Return [x, y] of the center of cell containing provided text 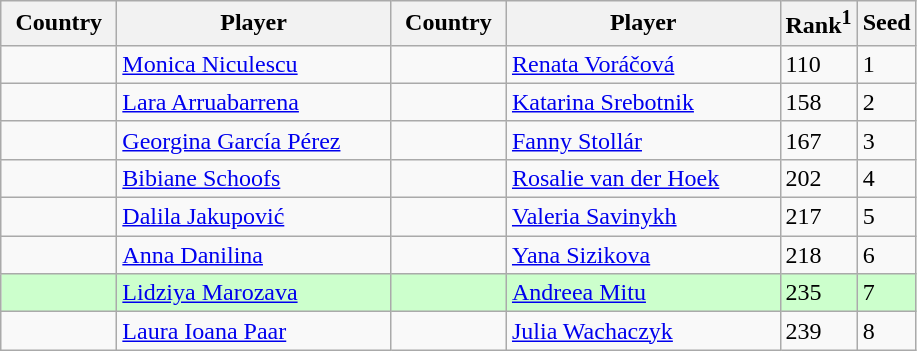
Valeria Savinykh [643, 217]
202 [818, 178]
239 [818, 331]
218 [818, 255]
Lidziya Marozava [254, 293]
Julia Wachaczyk [643, 331]
2 [886, 102]
110 [818, 64]
6 [886, 255]
Dalila Jakupović [254, 217]
Yana Sizikova [643, 255]
4 [886, 178]
Rank1 [818, 24]
Fanny Stollár [643, 140]
Renata Voráčová [643, 64]
3 [886, 140]
Monica Niculescu [254, 64]
158 [818, 102]
217 [818, 217]
Katarina Srebotnik [643, 102]
235 [818, 293]
Anna Danilina [254, 255]
167 [818, 140]
Andreea Mitu [643, 293]
Laura Ioana Paar [254, 331]
Lara Arruabarrena [254, 102]
Bibiane Schoofs [254, 178]
8 [886, 331]
7 [886, 293]
1 [886, 64]
Rosalie van der Hoek [643, 178]
5 [886, 217]
Seed [886, 24]
Georgina García Pérez [254, 140]
